Scan for the cell matching the given text and deliver its [X, Y] coordinate at center. 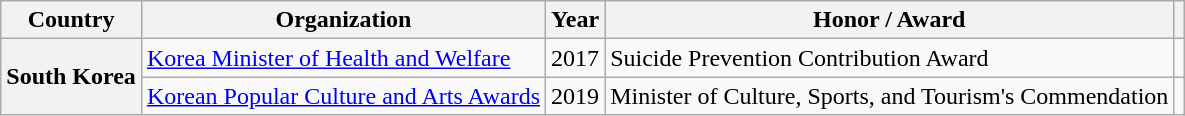
Organization [343, 20]
Suicide Prevention Contribution Award [890, 58]
2019 [576, 96]
Year [576, 20]
2017 [576, 58]
Country [72, 20]
South Korea [72, 77]
Korean Popular Culture and Arts Awards [343, 96]
Korea Minister of Health and Welfare [343, 58]
Minister of Culture, Sports, and Tourism's Commendation [890, 96]
Honor / Award [890, 20]
